From the cell containing the given text, extract its center point as (x, y) coordinate. 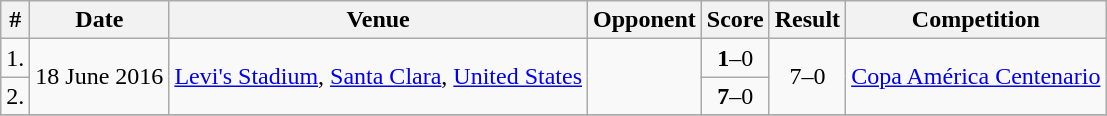
Date (100, 20)
18 June 2016 (100, 77)
Copa América Centenario (976, 77)
1–0 (735, 58)
1. (16, 58)
Opponent (645, 20)
# (16, 20)
2. (16, 96)
Levi's Stadium, Santa Clara, United States (378, 77)
Venue (378, 20)
Score (735, 20)
Result (807, 20)
Competition (976, 20)
